Extract the [x, y] coordinate from the center of the cell holding the provided text.  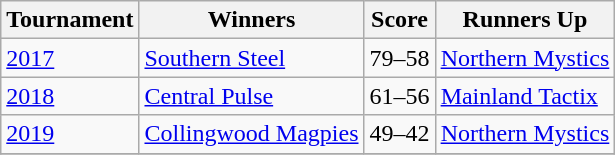
2017 [70, 58]
Central Pulse [252, 96]
2019 [70, 134]
49–42 [400, 134]
Runners Up [525, 20]
Southern Steel [252, 58]
79–58 [400, 58]
2018 [70, 96]
61–56 [400, 96]
Tournament [70, 20]
Score [400, 20]
Mainland Tactix [525, 96]
Collingwood Magpies [252, 134]
Winners [252, 20]
